Extract the [X, Y] coordinate from the center of the cell holding the provided text.  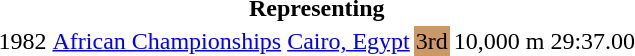
10,000 m [499, 41]
Cairo, Egypt [349, 41]
3rd [432, 41]
African Championships [167, 41]
